Detect which cell encompasses the target text, then output its (X, Y) center coordinate. 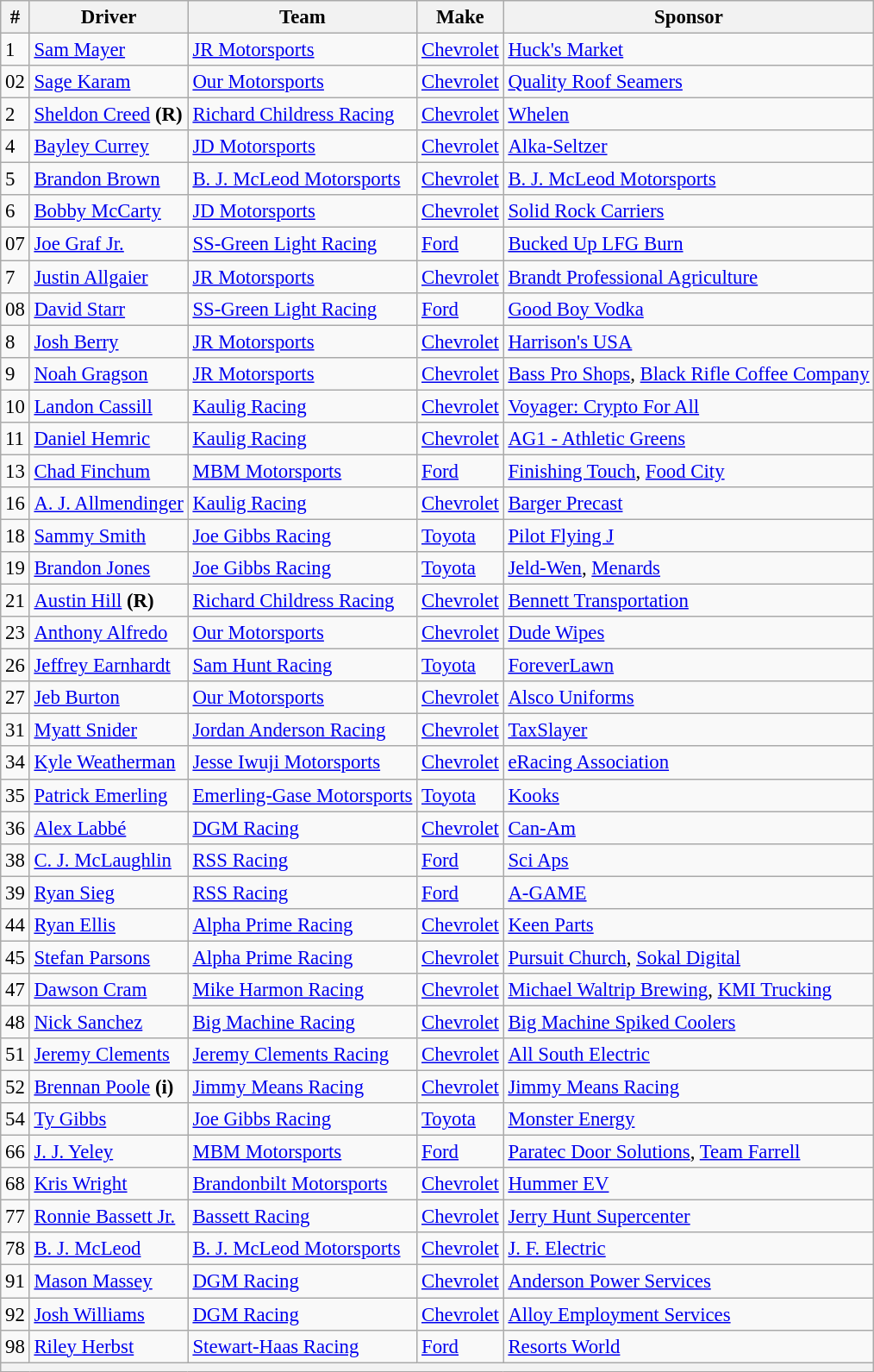
10 (16, 406)
8 (16, 341)
34 (16, 763)
35 (16, 795)
23 (16, 633)
# (16, 17)
B. J. McLeod (109, 1250)
9 (16, 373)
Landon Cassill (109, 406)
Jeld-Wen, Menards (689, 568)
David Starr (109, 309)
Can-Am (689, 828)
Brandonbilt Motorsports (303, 1184)
Alex Labbé (109, 828)
Dawson Cram (109, 990)
TaxSlayer (689, 730)
Driver (109, 17)
7 (16, 277)
ForeverLawn (689, 666)
eRacing Association (689, 763)
45 (16, 957)
Nick Sanchez (109, 1022)
Josh Williams (109, 1314)
Riley Herbst (109, 1346)
Brennan Poole (i) (109, 1087)
Sheldon Creed (R) (109, 115)
Sci Aps (689, 860)
Sam Hunt Racing (303, 666)
Alka-Seltzer (689, 147)
68 (16, 1184)
Jeb Burton (109, 698)
Kooks (689, 795)
Ty Gibbs (109, 1119)
Sam Mayer (109, 50)
Michael Waltrip Brewing, KMI Trucking (689, 990)
78 (16, 1250)
26 (16, 666)
31 (16, 730)
48 (16, 1022)
Resorts World (689, 1346)
Mike Harmon Racing (303, 990)
Big Machine Racing (303, 1022)
Sponsor (689, 17)
Huck's Market (689, 50)
Quality Roof Seamers (689, 82)
Ronnie Bassett Jr. (109, 1217)
Kris Wright (109, 1184)
Team (303, 17)
51 (16, 1055)
Stewart-Haas Racing (303, 1346)
Finishing Touch, Food City (689, 471)
52 (16, 1087)
Barger Precast (689, 504)
J. F. Electric (689, 1250)
Jeffrey Earnhardt (109, 666)
Sage Karam (109, 82)
Anderson Power Services (689, 1281)
Harrison's USA (689, 341)
Dude Wipes (689, 633)
Alloy Employment Services (689, 1314)
Ryan Ellis (109, 925)
27 (16, 698)
13 (16, 471)
47 (16, 990)
Keen Parts (689, 925)
Jesse Iwuji Motorsports (303, 763)
Brandon Jones (109, 568)
38 (16, 860)
6 (16, 211)
11 (16, 439)
Whelen (689, 115)
Chad Finchum (109, 471)
Noah Gragson (109, 373)
Justin Allgaier (109, 277)
J. J. Yeley (109, 1152)
Bayley Currey (109, 147)
Pursuit Church, Sokal Digital (689, 957)
Good Boy Vodka (689, 309)
Jeremy Clements (109, 1055)
5 (16, 179)
Ryan Sieg (109, 893)
02 (16, 82)
A. J. Allmendinger (109, 504)
All South Electric (689, 1055)
Stefan Parsons (109, 957)
Sammy Smith (109, 536)
18 (16, 536)
Voyager: Crypto For All (689, 406)
Mason Massey (109, 1281)
77 (16, 1217)
66 (16, 1152)
Anthony Alfredo (109, 633)
Solid Rock Carriers (689, 211)
Myatt Snider (109, 730)
Josh Berry (109, 341)
Bass Pro Shops, Black Rifle Coffee Company (689, 373)
2 (16, 115)
Bassett Racing (303, 1217)
07 (16, 244)
AG1 - Athletic Greens (689, 439)
Alsco Uniforms (689, 698)
54 (16, 1119)
39 (16, 893)
Emerling-Gase Motorsports (303, 795)
Patrick Emerling (109, 795)
98 (16, 1346)
Austin Hill (R) (109, 601)
Monster Energy (689, 1119)
Paratec Door Solutions, Team Farrell (689, 1152)
16 (16, 504)
A-GAME (689, 893)
Make (460, 17)
Brandt Professional Agriculture (689, 277)
44 (16, 925)
Brandon Brown (109, 179)
Hummer EV (689, 1184)
36 (16, 828)
92 (16, 1314)
Jordan Anderson Racing (303, 730)
Jeremy Clements Racing (303, 1055)
91 (16, 1281)
Kyle Weatherman (109, 763)
Joe Graf Jr. (109, 244)
08 (16, 309)
Pilot Flying J (689, 536)
Bennett Transportation (689, 601)
Bucked Up LFG Burn (689, 244)
Big Machine Spiked Coolers (689, 1022)
4 (16, 147)
Jerry Hunt Supercenter (689, 1217)
C. J. McLaughlin (109, 860)
Bobby McCarty (109, 211)
Daniel Hemric (109, 439)
19 (16, 568)
21 (16, 601)
1 (16, 50)
